Pinpoint the cell where the given text exists, returning its (x, y) midpoint coordinate. 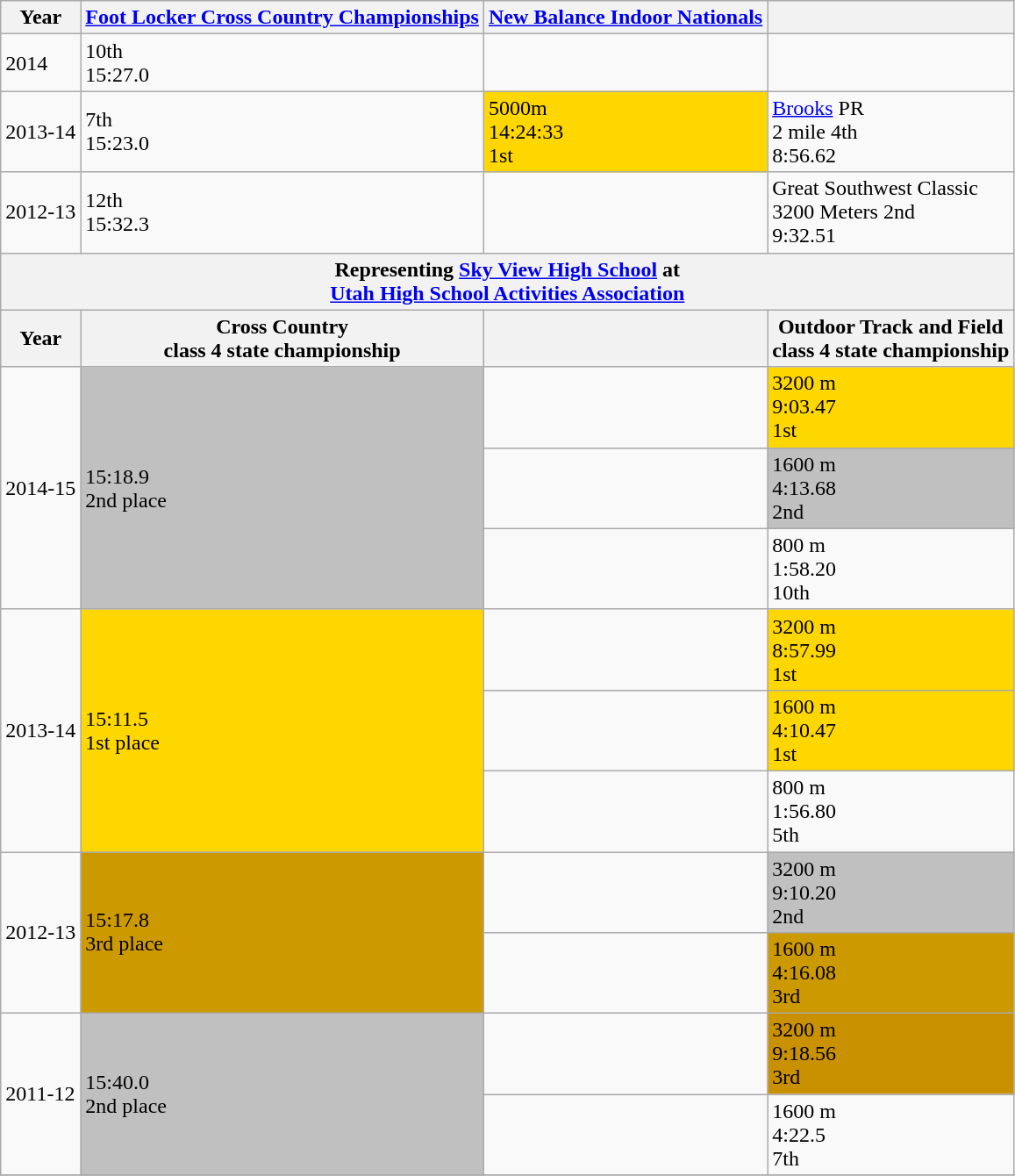
New Balance Indoor Nationals (625, 18)
15:18.92nd place (282, 488)
12th15:32.3 (282, 212)
Cross Countryclass 4 state championship (282, 339)
3200 m9:18.563rd (891, 1054)
5000m14:24:331st (625, 132)
Outdoor Track and Fieldclass 4 state championship (891, 339)
1600 m4:10.471st (891, 730)
1600 m4:13.682nd (891, 488)
800 m1:58.2010th (891, 569)
3200 m9:10.202nd (891, 892)
Representing Sky View High School atUtah High School Activities Association (507, 281)
2014 (40, 63)
2014-15 (40, 488)
Great Southwest Classic3200 Meters 2nd 9:32.51 (891, 212)
1600 m4:22.57th (891, 1135)
Foot Locker Cross Country Championships (282, 18)
15:17.83rd place (282, 932)
15:40.02nd place (282, 1094)
1600 m4:16.083rd (891, 973)
800 m1:56.805th (891, 811)
7th15:23.0 (282, 132)
10th15:27.0 (282, 63)
2011-12 (40, 1094)
15:11.51st place (282, 730)
3200 m9:03.471st (891, 407)
Brooks PR 2 mile 4th8:56.62 (891, 132)
3200 m8:57.991st (891, 649)
